Pinpoint the cell where the given text exists, returning its (X, Y) midpoint coordinate. 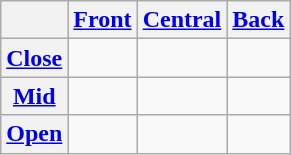
Central (182, 20)
Close (34, 58)
Open (34, 134)
Mid (34, 96)
Front (102, 20)
Back (258, 20)
